Identify which cell holds the provided text, then report its (X, Y) central coordinate. 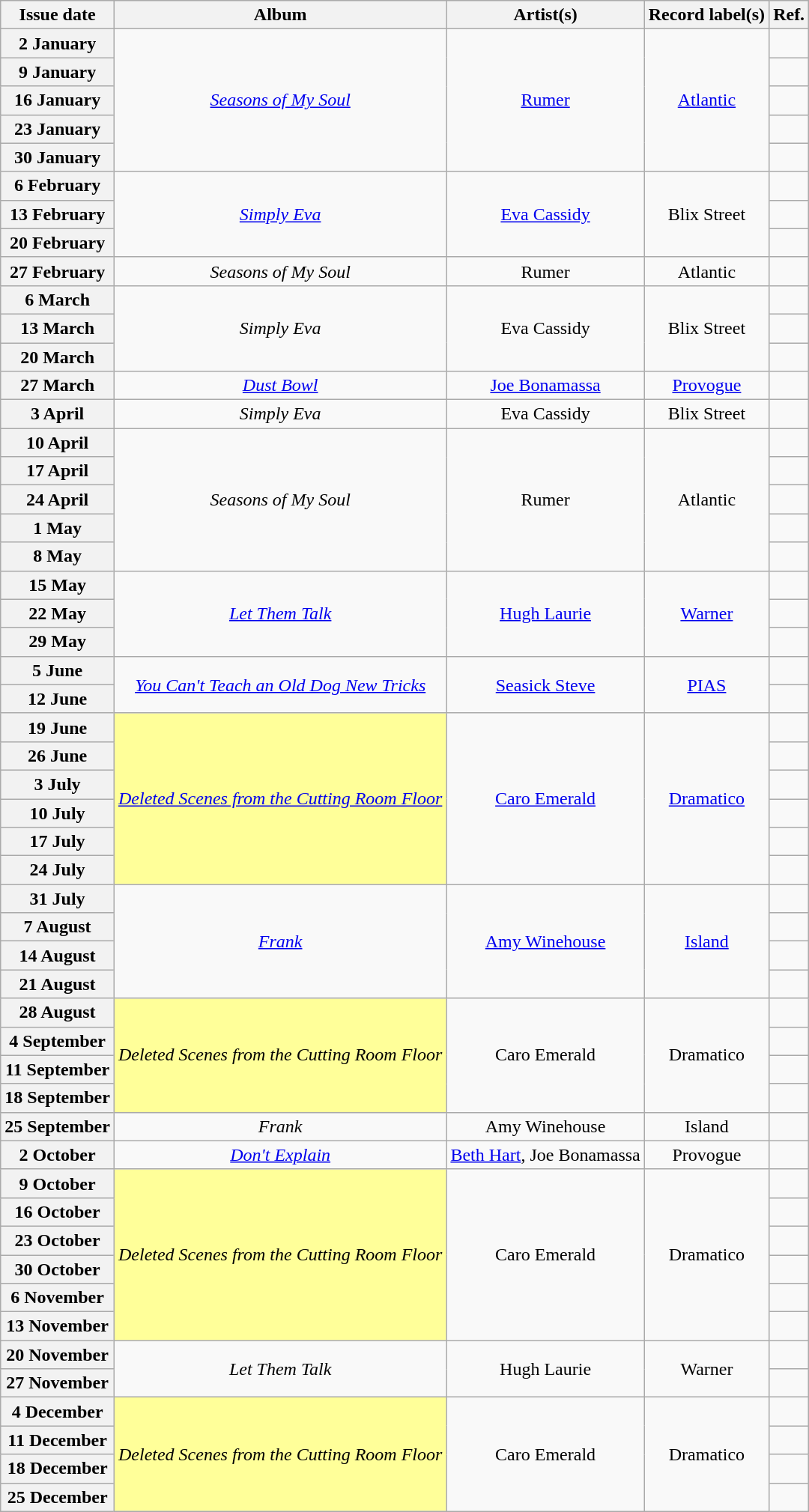
7 August (58, 927)
17 July (58, 842)
20 March (58, 357)
16 January (58, 100)
Joe Bonamassa (545, 386)
27 March (58, 386)
1 May (58, 528)
31 July (58, 899)
Album (280, 15)
19 June (58, 727)
22 May (58, 613)
27 November (58, 1383)
9 January (58, 72)
25 September (58, 1126)
You Can't Teach an Old Dog New Tricks (280, 684)
4 September (58, 1041)
Dust Bowl (280, 386)
2 October (58, 1155)
26 June (58, 756)
4 December (58, 1412)
6 February (58, 186)
PIAS (706, 684)
17 April (58, 471)
11 September (58, 1069)
Beth Hart, Joe Bonamassa (545, 1155)
25 December (58, 1497)
Ref. (790, 15)
14 August (58, 956)
23 October (58, 1240)
Don't Explain (280, 1155)
13 March (58, 328)
3 April (58, 414)
13 February (58, 214)
8 May (58, 556)
21 August (58, 984)
16 October (58, 1212)
15 May (58, 585)
3 July (58, 784)
Seasick Steve (545, 684)
Artist(s) (545, 15)
Issue date (58, 15)
10 July (58, 813)
29 May (58, 642)
24 April (58, 500)
24 July (58, 870)
18 December (58, 1469)
30 January (58, 157)
Record label(s) (706, 15)
13 November (58, 1326)
11 December (58, 1440)
18 September (58, 1098)
12 June (58, 699)
6 November (58, 1298)
30 October (58, 1269)
9 October (58, 1183)
27 February (58, 271)
23 January (58, 129)
6 March (58, 300)
2 January (58, 43)
28 August (58, 1012)
5 June (58, 670)
20 November (58, 1355)
10 April (58, 443)
20 February (58, 243)
